Determine the (X, Y) coordinate at the center of the cell enclosing the given text.  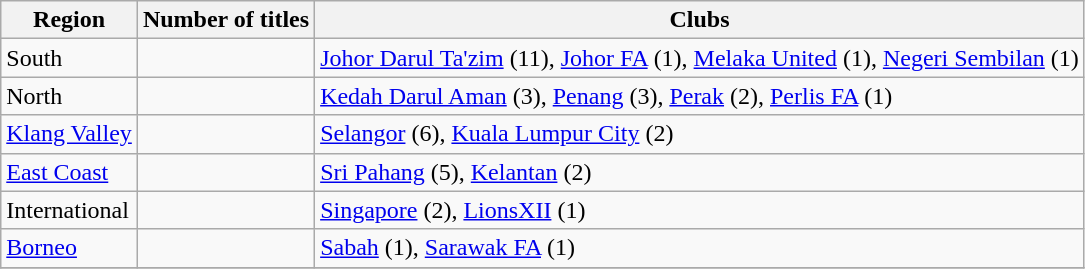
Clubs (700, 20)
Region (70, 20)
Borneo (70, 248)
International (70, 210)
Sabah (1), Sarawak FA (1) (700, 248)
Sri Pahang (5), Kelantan (2) (700, 172)
North (70, 96)
Johor Darul Ta'zim (11), Johor FA (1), Melaka United (1), Negeri Sembilan (1) (700, 58)
Singapore (2), LionsXII (1) (700, 210)
Klang Valley (70, 134)
East Coast (70, 172)
Kedah Darul Aman (3), Penang (3), Perak (2), Perlis FA (1) (700, 96)
Number of titles (226, 20)
South (70, 58)
Selangor (6), Kuala Lumpur City (2) (700, 134)
